Provide the [X, Y] coordinate of the cell's center where the given text is located.  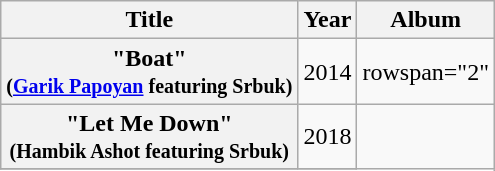
Album [426, 20]
"Boat"(Garik Papoyan featuring Srbuk) [150, 72]
Title [150, 20]
2018 [328, 136]
2014 [328, 72]
rowspan="2" [426, 72]
Year [328, 20]
"Let Me Down"(Hambik Ashot featuring Srbuk) [150, 136]
